Find where the given text appears and provide that cell's center as [X, Y] coordinate. 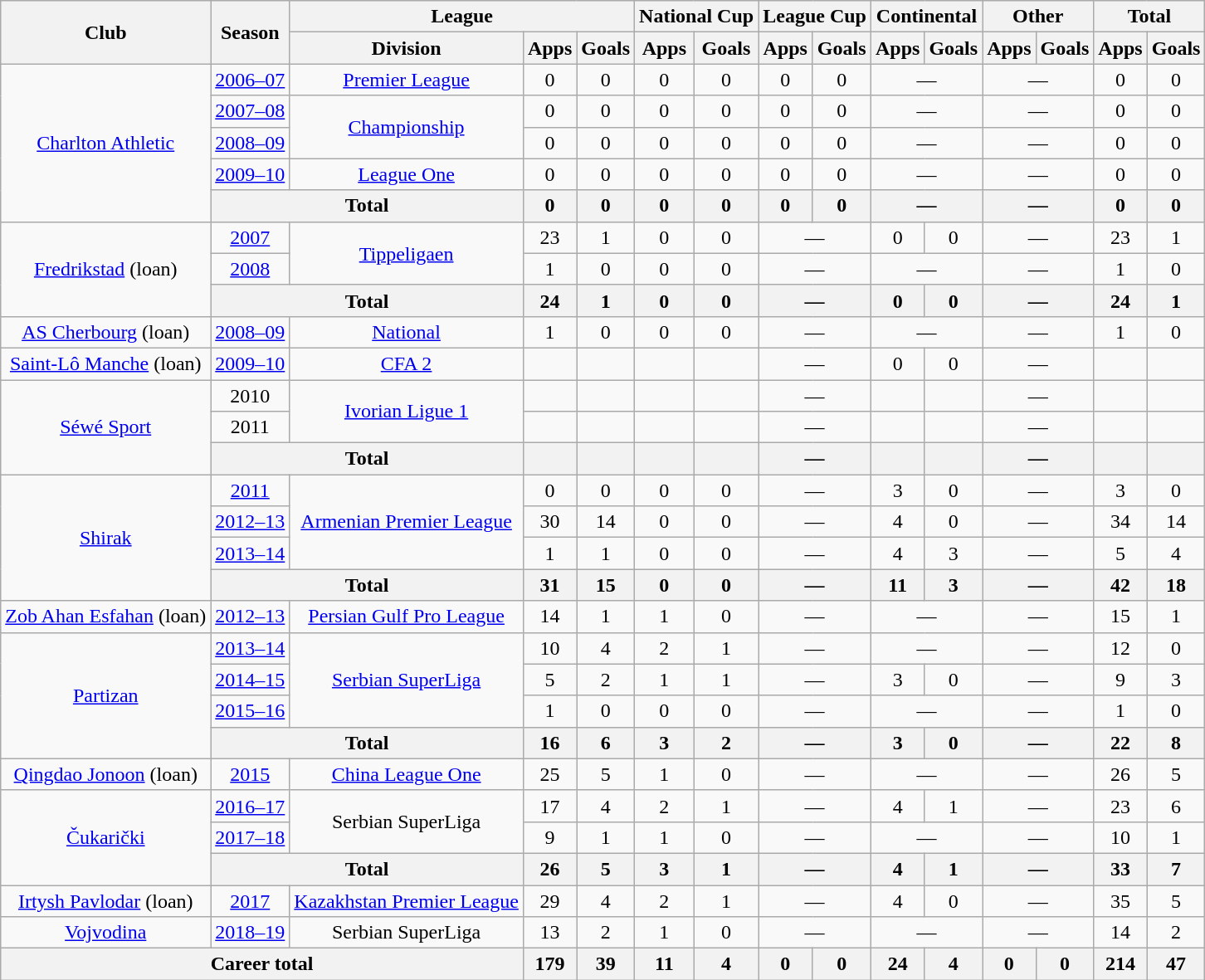
2015–16 [251, 711]
Club [106, 32]
16 [549, 743]
34 [1120, 522]
22 [1120, 743]
Tippeligaen [407, 253]
2018–19 [251, 933]
2017 [251, 900]
33 [1120, 869]
39 [606, 964]
Division [407, 48]
13 [549, 933]
Vojvodina [106, 933]
Charlton Athletic [106, 143]
National [407, 332]
Partizan [106, 695]
League One [407, 174]
Čukarički [106, 837]
Qingdao Jonoon (loan) [106, 774]
35 [1120, 900]
Zob Ahan Esfahan (loan) [106, 617]
29 [549, 900]
2014–15 [251, 680]
CFA 2 [407, 363]
League Cup [815, 17]
Other [1038, 17]
Saint-Lô Manche (loan) [106, 363]
Ivorian Ligue 1 [407, 412]
2015 [251, 774]
Irtysh Pavlodar (loan) [106, 900]
Season [251, 32]
47 [1176, 964]
12 [1120, 648]
Armenian Premier League [407, 522]
18 [1176, 585]
30 [549, 522]
214 [1120, 964]
Shirak [106, 538]
42 [1120, 585]
China League One [407, 774]
Séwé Sport [106, 427]
Kazakhstan Premier League [407, 900]
17 [549, 806]
7 [1176, 869]
25 [549, 774]
31 [549, 585]
2007 [251, 237]
League [462, 17]
2010 [251, 396]
2016–17 [251, 806]
179 [549, 964]
8 [1176, 743]
Career total [262, 964]
2007–08 [251, 111]
2017–18 [251, 837]
Premier League [407, 80]
National Cup [697, 17]
2008 [251, 269]
Fredrikstad (loan) [106, 269]
AS Cherbourg (loan) [106, 332]
Championship [407, 127]
2006–07 [251, 80]
Continental [926, 17]
Persian Gulf Pro League [407, 617]
